Detect which cell encompasses the target text, then output its (X, Y) center coordinate. 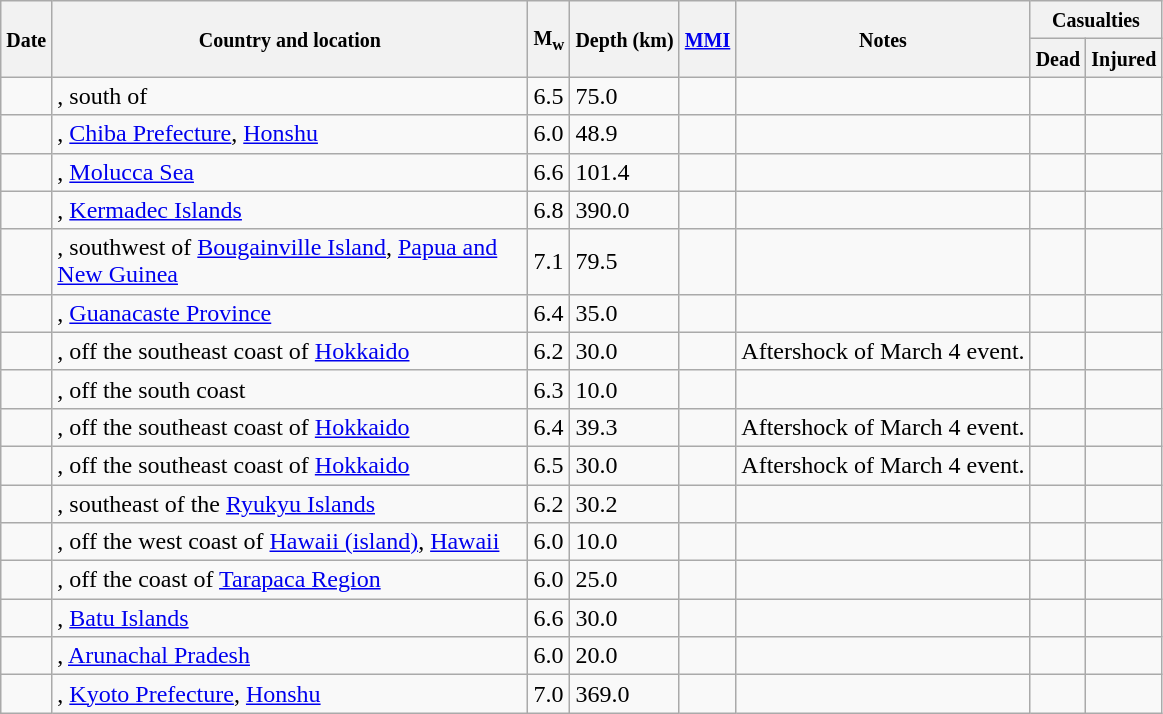
369.0 (624, 694)
Dead (1058, 58)
Casualties (1096, 20)
Injured (1124, 58)
20.0 (624, 656)
, Kyoto Prefecture, Honshu (290, 694)
Notes (883, 39)
, off the west coast of Hawaii (island), Hawaii (290, 542)
, southeast of the Ryukyu Islands (290, 503)
, Molucca Sea (290, 172)
Country and location (290, 39)
390.0 (624, 210)
, Kermadec Islands (290, 210)
, off the south coast (290, 389)
7.0 (549, 694)
Depth (km) (624, 39)
, Batu Islands (290, 618)
30.2 (624, 503)
, off the coast of Tarapaca Region (290, 580)
, south of (290, 96)
39.3 (624, 427)
Date (26, 39)
, Chiba Prefecture, Honshu (290, 134)
MMI (708, 39)
6.8 (549, 210)
, southwest of Bougainville Island, Papua and New Guinea (290, 262)
75.0 (624, 96)
79.5 (624, 262)
35.0 (624, 313)
101.4 (624, 172)
, Guanacaste Province (290, 313)
48.9 (624, 134)
7.1 (549, 262)
, Arunachal Pradesh (290, 656)
25.0 (624, 580)
6.3 (549, 389)
Mw (549, 39)
